For the text-containing cell, return its midpoint in (X, Y) coordinate format. 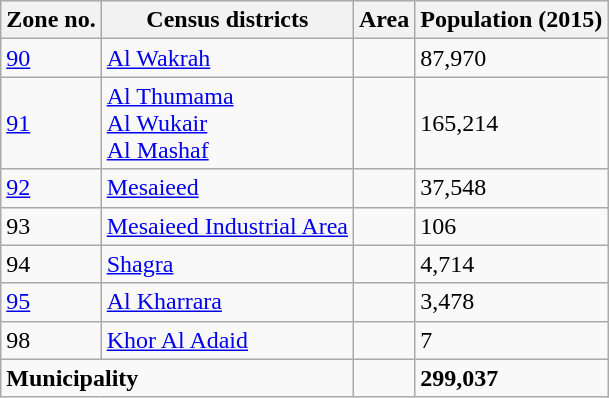
Zone no. (51, 20)
91 (51, 123)
Al Wakrah (227, 58)
93 (51, 226)
98 (51, 340)
106 (512, 226)
7 (512, 340)
95 (51, 302)
Area (384, 20)
Municipality (178, 378)
Mesaieed Industrial Area (227, 226)
Population (2015) (512, 20)
299,037 (512, 378)
Mesaieed (227, 188)
4,714 (512, 264)
Al Thumama Al Wukair Al Mashaf (227, 123)
37,548 (512, 188)
Al Kharrara (227, 302)
165,214 (512, 123)
87,970 (512, 58)
3,478 (512, 302)
Shagra (227, 264)
90 (51, 58)
92 (51, 188)
Census districts (227, 20)
Khor Al Adaid (227, 340)
94 (51, 264)
